Search for the cell housing the specified text and yield its (X, Y) center coordinate. 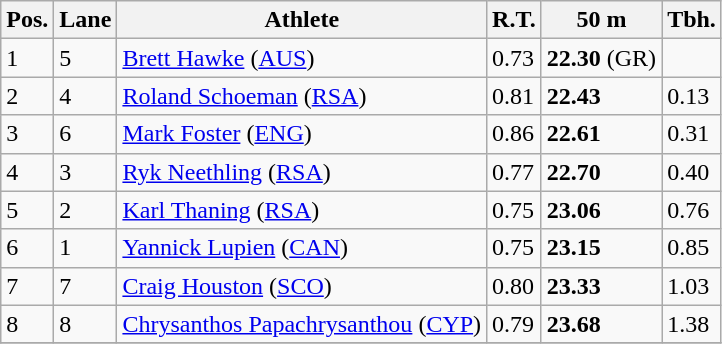
0.80 (514, 286)
0.40 (692, 172)
23.15 (601, 248)
0.85 (692, 248)
Yannick Lupien (CAN) (302, 248)
Mark Foster (ENG) (302, 134)
R.T. (514, 20)
Roland Schoeman (RSA) (302, 96)
1.03 (692, 286)
Athlete (302, 20)
0.73 (514, 58)
Craig Houston (SCO) (302, 286)
50 m (601, 20)
Pos. (28, 20)
0.31 (692, 134)
23.06 (601, 210)
Tbh. (692, 20)
23.68 (601, 324)
0.79 (514, 324)
22.61 (601, 134)
Lane (86, 20)
0.13 (692, 96)
22.30 (GR) (601, 58)
1.38 (692, 324)
22.70 (601, 172)
0.81 (514, 96)
23.33 (601, 286)
0.76 (692, 210)
0.86 (514, 134)
Ryk Neethling (RSA) (302, 172)
Chrysanthos Papachrysanthou (CYP) (302, 324)
0.77 (514, 172)
Brett Hawke (AUS) (302, 58)
Karl Thaning (RSA) (302, 210)
22.43 (601, 96)
